Provide the (X, Y) coordinate of the cell's center where the given text is located.  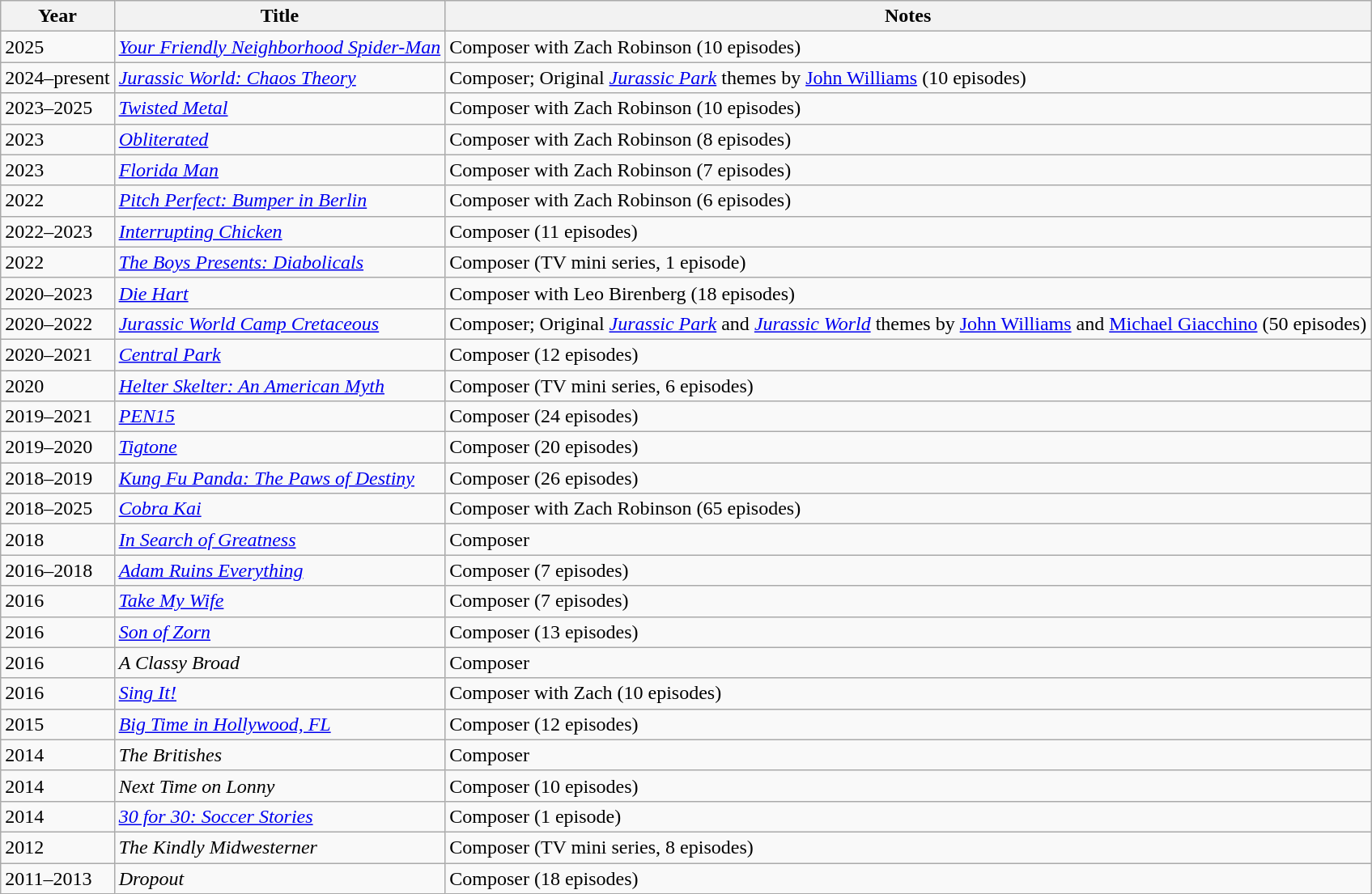
A Classy Broad (280, 663)
Composer (13 episodes) (908, 632)
2020–2021 (57, 354)
Son of Zorn (280, 632)
2019–2021 (57, 417)
The Britishes (280, 755)
Tigtone (280, 447)
2024–present (57, 78)
2023–2025 (57, 108)
2020 (57, 386)
Florida Man (280, 170)
Pitch Perfect: Bumper in Berlin (280, 201)
2020–2023 (57, 293)
In Search of Greatness (280, 540)
Jurassic World Camp Cretaceous (280, 324)
Title (280, 16)
Composer (20 episodes) (908, 447)
Composer (1 episode) (908, 816)
Composer; Original Jurassic Park themes by John Williams (10 episodes) (908, 78)
Composer with Zach Robinson (6 episodes) (908, 201)
Interrupting Chicken (280, 231)
Sing It! (280, 693)
The Kindly Midwesterner (280, 847)
The Boys Presents: Diabolicals (280, 262)
2022–2023 (57, 231)
2016–2018 (57, 570)
Composer (10 episodes) (908, 786)
Your Friendly Neighborhood Spider-Man (280, 47)
Die Hart (280, 293)
Composer with Leo Birenberg (18 episodes) (908, 293)
Cobra Kai (280, 509)
Adam Ruins Everything (280, 570)
Dropout (280, 878)
Helter Skelter: An American Myth (280, 386)
Composer (TV mini series, 8 episodes) (908, 847)
Composer (18 episodes) (908, 878)
2018–2019 (57, 478)
Composer (26 episodes) (908, 478)
2015 (57, 724)
Composer with Zach (10 episodes) (908, 693)
2018–2025 (57, 509)
Composer (TV mini series, 1 episode) (908, 262)
Notes (908, 16)
Kung Fu Panda: The Paws of Destiny (280, 478)
Composer with Zach Robinson (65 episodes) (908, 509)
Twisted Metal (280, 108)
Composer; Original Jurassic Park and Jurassic World themes by John Williams and Michael Giacchino (50 episodes) (908, 324)
Obliterated (280, 139)
Composer (TV mini series, 6 episodes) (908, 386)
Take My Wife (280, 601)
2012 (57, 847)
Year (57, 16)
Composer (11 episodes) (908, 231)
Central Park (280, 354)
2018 (57, 540)
Composer with Zach Robinson (8 episodes) (908, 139)
PEN15 (280, 417)
2020–2022 (57, 324)
2011–2013 (57, 878)
Composer (24 episodes) (908, 417)
Composer with Zach Robinson (7 episodes) (908, 170)
Big Time in Hollywood, FL (280, 724)
Next Time on Lonny (280, 786)
2019–2020 (57, 447)
Jurassic World: Chaos Theory (280, 78)
30 for 30: Soccer Stories (280, 816)
2025 (57, 47)
